Capture the cell that displays the provided text and extract its [X, Y] central coordinate. 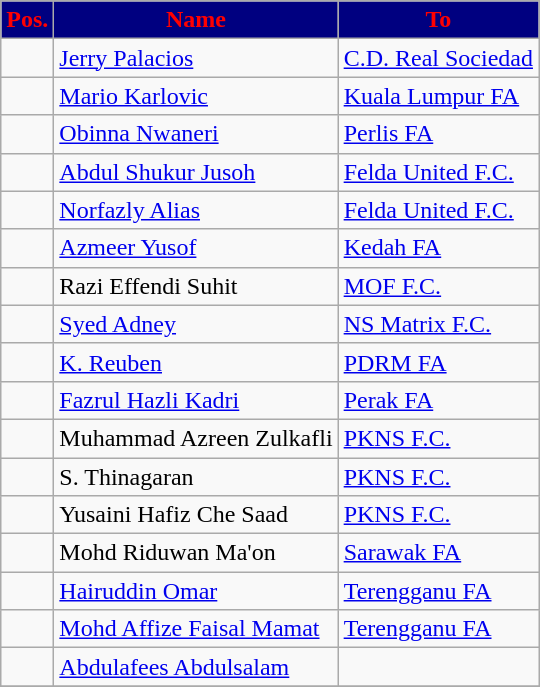
Jerry Palacios [196, 58]
Syed Adney [196, 324]
PDRM FA [438, 362]
Pos. [28, 20]
Muhammad Azreen Zulkafli [196, 438]
Razi Effendi Suhit [196, 286]
MOF F.C. [438, 286]
C.D. Real Sociedad [438, 58]
Fazrul Hazli Kadri [196, 400]
Mario Karlovic [196, 96]
Mohd Affize Faisal Mamat [196, 629]
Kuala Lumpur FA [438, 96]
Norfazly Alias [196, 210]
S. Thinagaran [196, 477]
K. Reuben [196, 362]
Obinna Nwaneri [196, 134]
Perak FA [438, 400]
Perlis FA [438, 134]
Sarawak FA [438, 553]
Abdulafees Abdulsalam [196, 667]
Abdul Shukur Jusoh [196, 172]
Hairuddin Omar [196, 591]
Yusaini Hafiz Che Saad [196, 515]
To [438, 20]
NS Matrix F.C. [438, 324]
Mohd Riduwan Ma'on [196, 553]
Kedah FA [438, 248]
Name [196, 20]
Azmeer Yusof [196, 248]
